Search for the cell housing the specified text and yield its [X, Y] center coordinate. 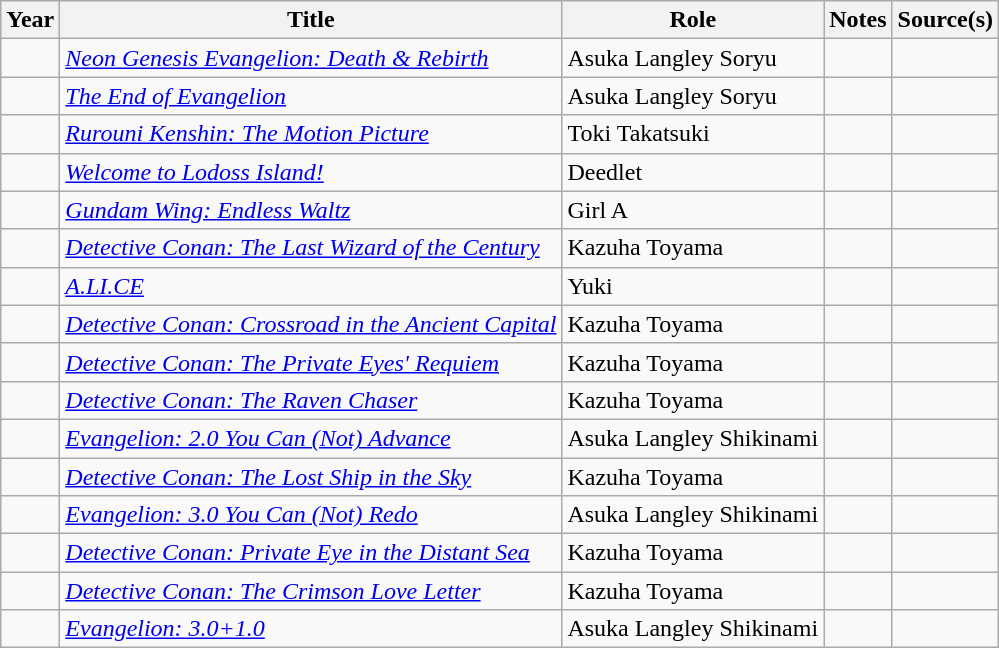
Detective Conan: The Lost Ship in the Sky [311, 477]
Girl A [693, 210]
Rurouni Kenshin: The Motion Picture [311, 134]
Welcome to Lodoss Island! [311, 172]
Evangelion: 2.0 You Can (Not) Advance [311, 438]
Year [30, 20]
Detective Conan: The Raven Chaser [311, 400]
Yuki [693, 286]
Evangelion: 3.0+1.0 [311, 629]
A.LI.CE [311, 286]
Notes [858, 20]
Title [311, 20]
Detective Conan: The Last Wizard of the Century [311, 248]
Detective Conan: Crossroad in the Ancient Capital [311, 324]
Source(s) [946, 20]
Detective Conan: Private Eye in the Distant Sea [311, 553]
Neon Genesis Evangelion: Death & Rebirth [311, 58]
Role [693, 20]
Deedlet [693, 172]
Detective Conan: The Private Eyes' Requiem [311, 362]
The End of Evangelion [311, 96]
Toki Takatsuki [693, 134]
Gundam Wing: Endless Waltz [311, 210]
Detective Conan: The Crimson Love Letter [311, 591]
Evangelion: 3.0 You Can (Not) Redo [311, 515]
